Search for the cell housing the specified text and yield its (X, Y) center coordinate. 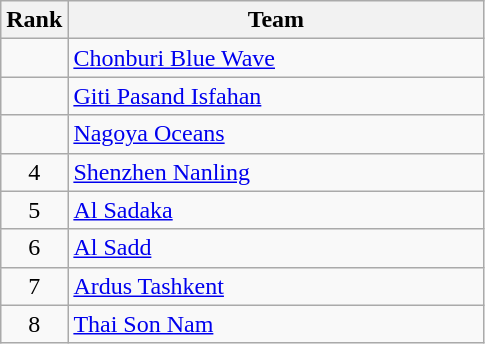
Chonburi Blue Wave (276, 58)
8 (34, 324)
5 (34, 210)
Thai Son Nam (276, 324)
6 (34, 248)
7 (34, 286)
Team (276, 20)
Giti Pasand Isfahan (276, 96)
4 (34, 172)
Al Sadd (276, 248)
Nagoya Oceans (276, 134)
Ardus Tashkent (276, 286)
Rank (34, 20)
Al Sadaka (276, 210)
Shenzhen Nanling (276, 172)
